Locate the cell with the specified text and output its [x, y] center coordinate. 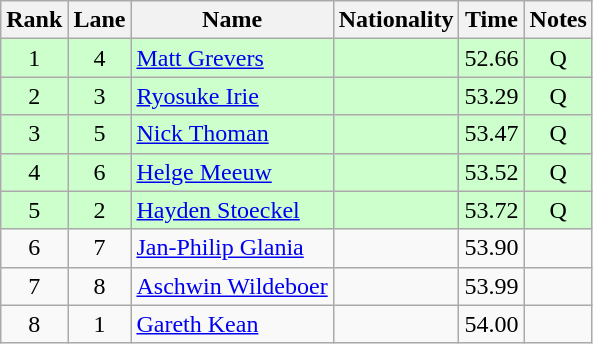
Time [492, 20]
53.90 [492, 248]
Nationality [396, 20]
53.52 [492, 172]
Matt Grevers [232, 58]
Name [232, 20]
Jan-Philip Glania [232, 248]
Gareth Kean [232, 324]
Hayden Stoeckel [232, 210]
Ryosuke Irie [232, 96]
54.00 [492, 324]
53.99 [492, 286]
Lane [100, 20]
53.47 [492, 134]
53.72 [492, 210]
Nick Thoman [232, 134]
Aschwin Wildeboer [232, 286]
Notes [558, 20]
52.66 [492, 58]
Rank [34, 20]
53.29 [492, 96]
Helge Meeuw [232, 172]
